Provide the (X, Y) coordinate of the cell's center where the given text is located.  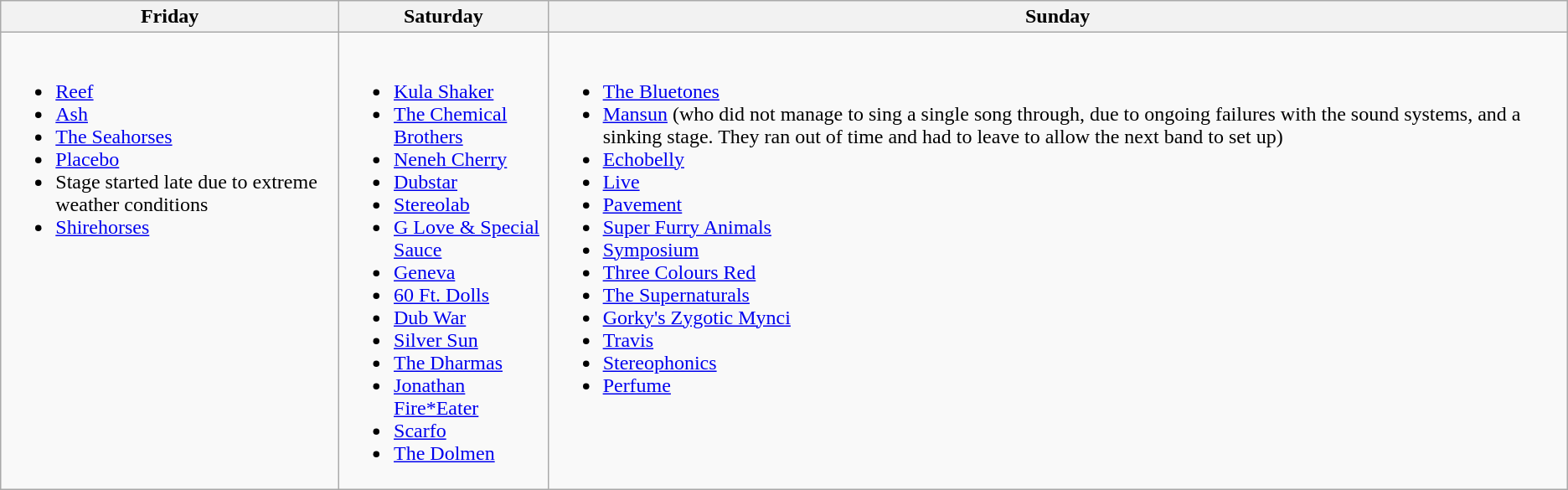
ReefAshThe SeahorsesPlaceboStage started late due to extreme weather conditionsShirehorses (170, 261)
Saturday (444, 17)
Sunday (1057, 17)
Friday (170, 17)
